Provide the (X, Y) coordinate of the cell's center where the given text is located.  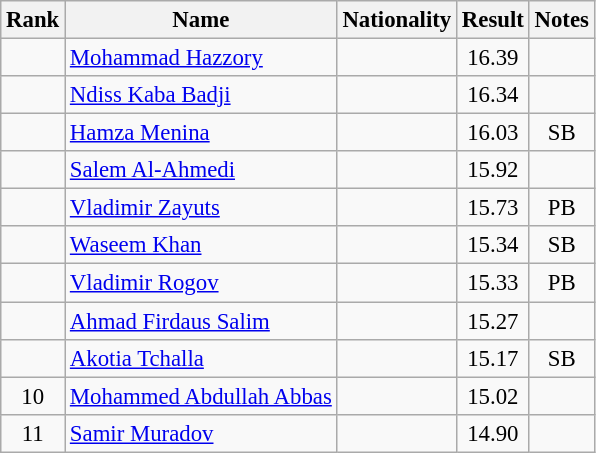
15.73 (494, 208)
Name (202, 20)
Akotia Tchalla (202, 358)
Notes (562, 20)
16.03 (494, 133)
15.27 (494, 321)
Samir Muradov (202, 433)
15.92 (494, 170)
15.34 (494, 245)
Hamza Menina (202, 133)
Ahmad Firdaus Salim (202, 321)
15.17 (494, 358)
16.39 (494, 58)
16.34 (494, 95)
11 (33, 433)
Nationality (396, 20)
15.33 (494, 283)
Mohammed Abdullah Abbas (202, 396)
Rank (33, 20)
Waseem Khan (202, 245)
Result (494, 20)
15.02 (494, 396)
Mohammad Hazzory (202, 58)
Salem Al-Ahmedi (202, 170)
Ndiss Kaba Badji (202, 95)
14.90 (494, 433)
10 (33, 396)
Vladimir Zayuts (202, 208)
Vladimir Rogov (202, 283)
